Find where the given text appears and provide that cell's center as (X, Y) coordinate. 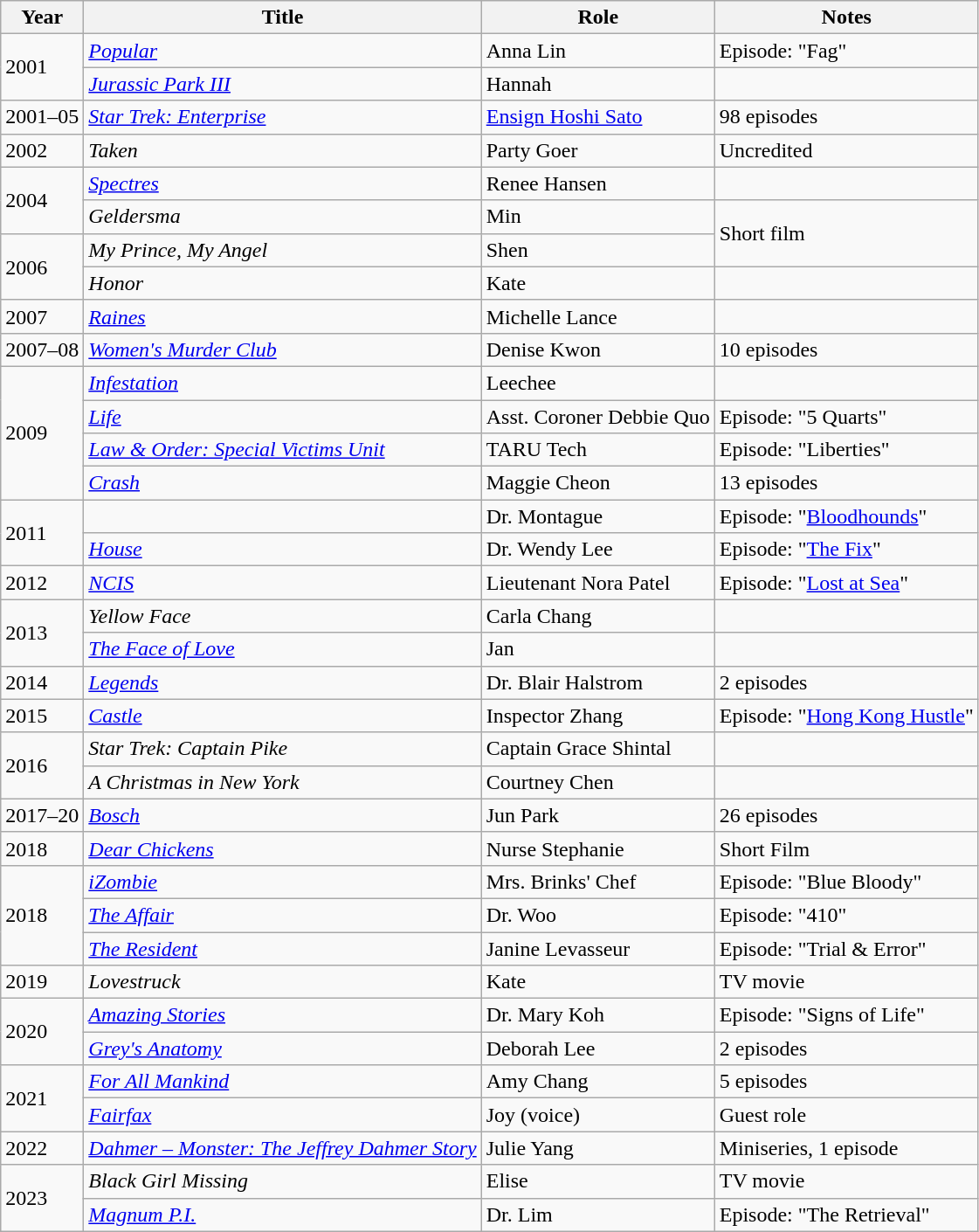
Julie Yang (597, 1148)
Star Trek: Captain Pike (283, 749)
2002 (42, 150)
Captain Grace Shintal (597, 749)
Notes (846, 17)
Miniseries, 1 episode (846, 1148)
Amazing Stories (283, 1015)
The Affair (283, 915)
Michelle Lance (597, 316)
Lovestruck (283, 982)
Episode: "410" (846, 915)
Episode: "Bloodhounds" (846, 516)
Shen (597, 250)
Title (283, 17)
Popular (283, 51)
Jan (597, 649)
13 episodes (846, 483)
Crash (283, 483)
2014 (42, 682)
Dr. Mary Koh (597, 1015)
Janine Levasseur (597, 948)
2006 (42, 266)
Dr. Montague (597, 516)
Lieutenant Nora Patel (597, 583)
Law & Order: Special Victims Unit (283, 450)
Short film (846, 233)
Maggie Cheon (597, 483)
Taken (283, 150)
Episode: "Hong Kong Hustle" (846, 716)
Castle (283, 716)
2011 (42, 533)
Episode: "Fag" (846, 51)
98 episodes (846, 117)
Asst. Coroner Debbie Quo (597, 417)
2022 (42, 1148)
Magnum P.I. (283, 1215)
Infestation (283, 383)
2012 (42, 583)
Episode: "Trial & Error" (846, 948)
iZombie (283, 882)
Inspector Zhang (597, 716)
Black Girl Missing (283, 1181)
2017–20 (42, 815)
Carla Chang (597, 616)
Short Film (846, 848)
The Face of Love (283, 649)
Episode: "Blue Bloody" (846, 882)
Grey's Anatomy (283, 1049)
Raines (283, 316)
Legends (283, 682)
Courtney Chen (597, 782)
2013 (42, 633)
Guest role (846, 1115)
Bosch (283, 815)
Episode: "The Retrieval" (846, 1215)
Nurse Stephanie (597, 848)
Dr. Lim (597, 1215)
Episode: "5 Quarts" (846, 417)
The Resident (283, 948)
Renee Hansen (597, 183)
Dr. Wendy Lee (597, 550)
Geldersma (283, 217)
Amy Chang (597, 1082)
2015 (42, 716)
Hannah (597, 84)
Leechee (597, 383)
A Christmas in New York (283, 782)
5 episodes (846, 1082)
2019 (42, 982)
2007–08 (42, 350)
Joy (voice) (597, 1115)
For All Mankind (283, 1082)
Year (42, 17)
2020 (42, 1032)
2004 (42, 200)
Episode: "Liberties" (846, 450)
Uncredited (846, 150)
House (283, 550)
Episode: "The Fix" (846, 550)
2007 (42, 316)
Dr. Woo (597, 915)
2009 (42, 433)
Ensign Hoshi Sato (597, 117)
2023 (42, 1198)
Dear Chickens (283, 848)
My Prince, My Angel (283, 250)
NCIS (283, 583)
Dahmer – Monster: The Jeffrey Dahmer Story (283, 1148)
Party Goer (597, 150)
Anna Lin (597, 51)
Deborah Lee (597, 1049)
Denise Kwon (597, 350)
Role (597, 17)
26 episodes (846, 815)
2001 (42, 67)
Elise (597, 1181)
Spectres (283, 183)
Fairfax (283, 1115)
Jurassic Park III (283, 84)
2016 (42, 765)
Yellow Face (283, 616)
Jun Park (597, 815)
Women's Murder Club (283, 350)
Dr. Blair Halstrom (597, 682)
Mrs. Brinks' Chef (597, 882)
Episode: "Signs of Life" (846, 1015)
TARU Tech (597, 450)
Honor (283, 283)
10 episodes (846, 350)
Star Trek: Enterprise (283, 117)
2001–05 (42, 117)
Episode: "Lost at Sea" (846, 583)
Life (283, 417)
2021 (42, 1098)
Min (597, 217)
